Provide the (x, y) coordinate of the cell's center where the given text is located.  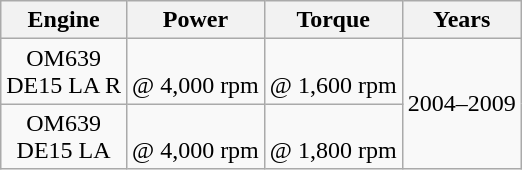
@ 1,600 rpm (333, 72)
@ 1,800 rpm (333, 136)
Torque (333, 20)
OM639 DE15 LA (64, 136)
Years (462, 20)
OM639 DE15 LA R (64, 72)
Power (195, 20)
2004–2009 (462, 104)
Engine (64, 20)
